Return the (x, y) coordinate for the center point of the cell that contains the specified text.  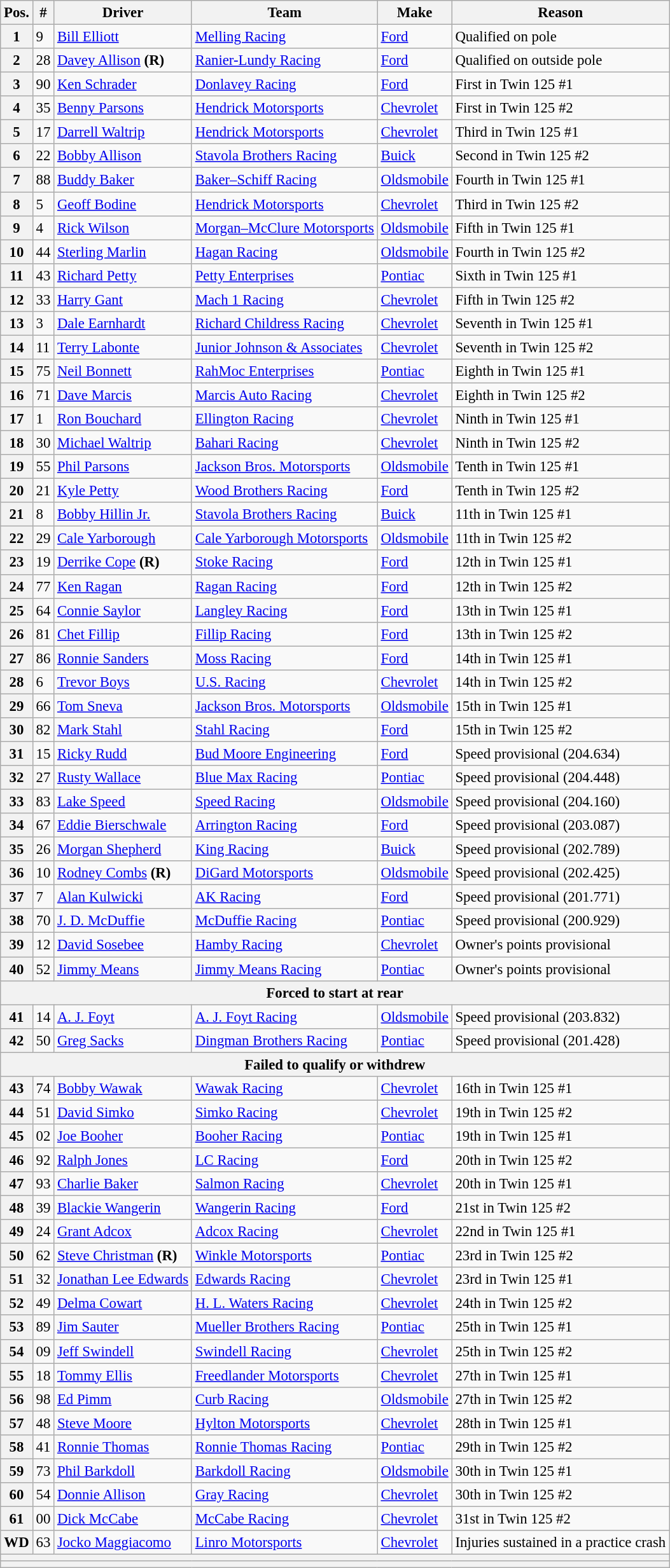
Rick Wilson (123, 228)
Winkle Motorsports (284, 1256)
Bobby Hillin Jr. (123, 514)
25th in Twin 125 #1 (560, 1328)
Bill Elliott (123, 37)
Benny Parsons (123, 108)
Buddy Baker (123, 180)
LC Racing (284, 1160)
Mueller Brothers Racing (284, 1328)
14th in Twin 125 #2 (560, 682)
Booher Racing (284, 1136)
Fifth in Twin 125 #2 (560, 299)
Eddie Bierschwale (123, 825)
56 (17, 1399)
Linro Motorsports (284, 1543)
Mach 1 Racing (284, 299)
Salmon Racing (284, 1184)
Speed provisional (203.087) (560, 825)
First in Twin 125 #2 (560, 108)
Bahari Racing (284, 443)
75 (43, 371)
Langley Racing (284, 610)
Alan Kulwicki (123, 897)
20th in Twin 125 #2 (560, 1160)
H. L. Waters Racing (284, 1303)
70 (43, 921)
Speed provisional (201.771) (560, 897)
Terry Labonte (123, 347)
David Sosebee (123, 945)
Connie Saylor (123, 610)
Steve Christman (R) (123, 1256)
11th in Twin 125 #1 (560, 514)
46 (17, 1160)
Joe Booher (123, 1136)
Ninth in Twin 125 #2 (560, 443)
92 (43, 1160)
Hylton Motorsports (284, 1423)
Jimmy Means Racing (284, 969)
86 (43, 658)
Qualified on outside pole (560, 60)
U.S. Racing (284, 682)
Jonathan Lee Edwards (123, 1279)
20th in Twin 125 #1 (560, 1184)
Jim Sauter (123, 1328)
Stahl Racing (284, 730)
23rd in Twin 125 #1 (560, 1279)
Richard Childress Racing (284, 324)
Curb Racing (284, 1399)
90 (43, 85)
Petty Enterprises (284, 275)
Ronnie Thomas (123, 1447)
67 (43, 825)
Melling Racing (284, 37)
DiGard Motorsports (284, 873)
23rd in Twin 125 #2 (560, 1256)
47 (17, 1184)
Sterling Marlin (123, 252)
Davey Allison (R) (123, 60)
19th in Twin 125 #1 (560, 1136)
Ken Schrader (123, 85)
Kyle Petty (123, 491)
Dale Earnhardt (123, 324)
83 (43, 802)
13th in Twin 125 #1 (560, 610)
34 (17, 825)
Derrike Cope (R) (123, 563)
Ninth in Twin 125 #1 (560, 419)
45 (17, 1136)
Delma Cowart (123, 1303)
Fillip Racing (284, 634)
29th in Twin 125 #2 (560, 1447)
15th in Twin 125 #1 (560, 706)
Sixth in Twin 125 #1 (560, 275)
Ranier-Lundy Racing (284, 60)
Hamby Racing (284, 945)
Ron Bouchard (123, 419)
Charlie Baker (123, 1184)
12th in Twin 125 #2 (560, 586)
Blackie Wangerin (123, 1208)
Ellington Racing (284, 419)
Tommy Ellis (123, 1375)
Ragan Racing (284, 586)
21st in Twin 125 #2 (560, 1208)
Baker–Schiff Racing (284, 180)
31 (17, 753)
15th in Twin 125 #2 (560, 730)
Failed to qualify or withdrew (335, 1064)
Neil Bonnett (123, 371)
30th in Twin 125 #2 (560, 1495)
First in Twin 125 #1 (560, 85)
19th in Twin 125 #2 (560, 1112)
Speed provisional (202.789) (560, 849)
Fifth in Twin 125 #1 (560, 228)
Fourth in Twin 125 #2 (560, 252)
62 (43, 1256)
Pos. (17, 13)
Bud Moore Engineering (284, 753)
Ronnie Thomas Racing (284, 1447)
38 (17, 921)
Adcox Racing (284, 1232)
00 (43, 1518)
Speed provisional (204.448) (560, 778)
Arrington Racing (284, 825)
31st in Twin 125 #2 (560, 1518)
Rodney Combs (R) (123, 873)
22nd in Twin 125 #1 (560, 1232)
Driver (123, 13)
Simko Racing (284, 1112)
McDuffie Racing (284, 921)
Chet Fillip (123, 634)
Ronnie Sanders (123, 658)
61 (17, 1518)
Geoff Bodine (123, 204)
66 (43, 706)
81 (43, 634)
Third in Twin 125 #1 (560, 132)
Phil Parsons (123, 467)
74 (43, 1089)
36 (17, 873)
16th in Twin 125 #1 (560, 1089)
Jimmy Means (123, 969)
27th in Twin 125 #2 (560, 1399)
RahMoc Enterprises (284, 371)
Dingman Brothers Racing (284, 1040)
Lake Speed (123, 802)
Steve Moore (123, 1423)
Morgan–McClure Motorsports (284, 228)
# (43, 13)
Hagan Racing (284, 252)
Speed provisional (200.929) (560, 921)
14th in Twin 125 #1 (560, 658)
Darrell Waltrip (123, 132)
11th in Twin 125 #2 (560, 539)
Speed provisional (203.832) (560, 1017)
Freedlander Motorsports (284, 1375)
Phil Barkdoll (123, 1471)
Wood Brothers Racing (284, 491)
Jocko Maggiacomo (123, 1543)
27th in Twin 125 #1 (560, 1375)
Fourth in Twin 125 #1 (560, 180)
25th in Twin 125 #2 (560, 1351)
24th in Twin 125 #2 (560, 1303)
Qualified on pole (560, 37)
Edwards Racing (284, 1279)
Cale Yarborough Motorsports (284, 539)
58 (17, 1447)
Swindell Racing (284, 1351)
Forced to start at rear (335, 993)
Trevor Boys (123, 682)
Reason (560, 13)
Morgan Shepherd (123, 849)
Cale Yarborough (123, 539)
WD (17, 1543)
Marcis Auto Racing (284, 395)
Michael Waltrip (123, 443)
McCabe Racing (284, 1518)
Donlavey Racing (284, 85)
A. J. Foyt Racing (284, 1017)
40 (17, 969)
A. J. Foyt (123, 1017)
64 (43, 610)
57 (17, 1423)
Injuries sustained in a practice crash (560, 1543)
42 (17, 1040)
59 (17, 1471)
Grant Adcox (123, 1232)
AK Racing (284, 897)
Ken Ragan (123, 586)
2 (17, 60)
Bobby Wawak (123, 1089)
Greg Sacks (123, 1040)
Second in Twin 125 #2 (560, 156)
Mark Stahl (123, 730)
Wawak Racing (284, 1089)
Junior Johnson & Associates (284, 347)
53 (17, 1328)
Make (415, 13)
Speed provisional (202.425) (560, 873)
Speed provisional (201.428) (560, 1040)
Moss Racing (284, 658)
Seventh in Twin 125 #2 (560, 347)
Rusty Wallace (123, 778)
93 (43, 1184)
Tom Sneva (123, 706)
David Simko (123, 1112)
Ralph Jones (123, 1160)
71 (43, 395)
63 (43, 1543)
89 (43, 1328)
09 (43, 1351)
Speed provisional (204.160) (560, 802)
Wangerin Racing (284, 1208)
88 (43, 180)
Eighth in Twin 125 #2 (560, 395)
Blue Max Racing (284, 778)
16 (17, 395)
Third in Twin 125 #2 (560, 204)
Dick McCabe (123, 1518)
Tenth in Twin 125 #2 (560, 491)
King Racing (284, 849)
23 (17, 563)
13 (17, 324)
Ricky Rudd (123, 753)
13th in Twin 125 #2 (560, 634)
Donnie Allison (123, 1495)
J. D. McDuffie (123, 921)
Stoke Racing (284, 563)
Team (284, 13)
Bobby Allison (123, 156)
Tenth in Twin 125 #1 (560, 467)
73 (43, 1471)
37 (17, 897)
Barkdoll Racing (284, 1471)
28th in Twin 125 #1 (560, 1423)
Richard Petty (123, 275)
60 (17, 1495)
Speed provisional (204.634) (560, 753)
Dave Marcis (123, 395)
Gray Racing (284, 1495)
12th in Twin 125 #1 (560, 563)
82 (43, 730)
Ed Pimm (123, 1399)
98 (43, 1399)
30th in Twin 125 #1 (560, 1471)
20 (17, 491)
Speed Racing (284, 802)
02 (43, 1136)
25 (17, 610)
Eighth in Twin 125 #1 (560, 371)
Jeff Swindell (123, 1351)
77 (43, 586)
Harry Gant (123, 299)
Seventh in Twin 125 #1 (560, 324)
